Scan for the cell matching the given text and deliver its (x, y) coordinate at center. 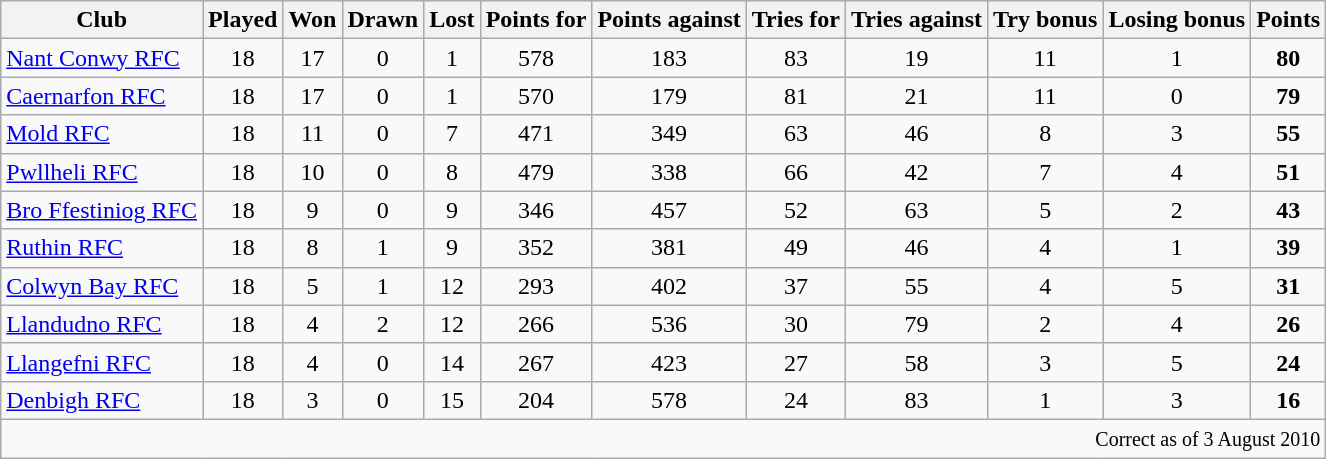
81 (796, 96)
349 (669, 134)
21 (917, 96)
10 (312, 172)
183 (669, 58)
14 (452, 362)
Tries for (796, 20)
570 (536, 96)
Llandudno RFC (102, 324)
31 (1288, 286)
19 (917, 58)
Tries against (917, 20)
58 (917, 362)
Drawn (383, 20)
Denbigh RFC (102, 400)
338 (669, 172)
471 (536, 134)
Points (1288, 20)
423 (669, 362)
Points for (536, 20)
Won (312, 20)
51 (1288, 172)
30 (796, 324)
43 (1288, 210)
42 (917, 172)
Points against (669, 20)
27 (796, 362)
Pwllheli RFC (102, 172)
266 (536, 324)
39 (1288, 248)
Mold RFC (102, 134)
Llangefni RFC (102, 362)
479 (536, 172)
Club (102, 20)
352 (536, 248)
26 (1288, 324)
66 (796, 172)
457 (669, 210)
293 (536, 286)
Correct as of 3 August 2010 (664, 438)
536 (669, 324)
Losing bonus (1177, 20)
204 (536, 400)
Ruthin RFC (102, 248)
52 (796, 210)
179 (669, 96)
346 (536, 210)
49 (796, 248)
Bro Ffestiniog RFC (102, 210)
37 (796, 286)
Try bonus (1046, 20)
402 (669, 286)
Lost (452, 20)
15 (452, 400)
Caernarfon RFC (102, 96)
Played (243, 20)
Colwyn Bay RFC (102, 286)
80 (1288, 58)
Nant Conwy RFC (102, 58)
16 (1288, 400)
267 (536, 362)
381 (669, 248)
